From the cell containing the given text, extract its center point as [X, Y] coordinate. 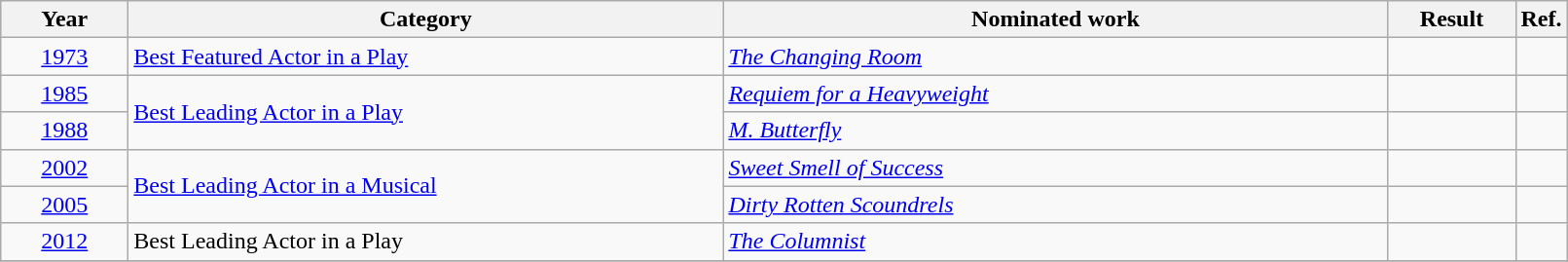
Category [426, 19]
Nominated work [1055, 19]
Ref. [1542, 19]
Sweet Smell of Success [1055, 168]
1973 [64, 56]
The Columnist [1055, 242]
2012 [64, 242]
Dirty Rotten Scoundrels [1055, 205]
1988 [64, 131]
2005 [64, 205]
1985 [64, 94]
2002 [64, 168]
Year [64, 19]
Best Leading Actor in a Musical [426, 186]
Result [1452, 19]
The Changing Room [1055, 56]
Best Featured Actor in a Play [426, 56]
Requiem for a Heavyweight [1055, 94]
M. Butterfly [1055, 131]
